Return the [X, Y] coordinate for the center point of the cell that contains the specified text.  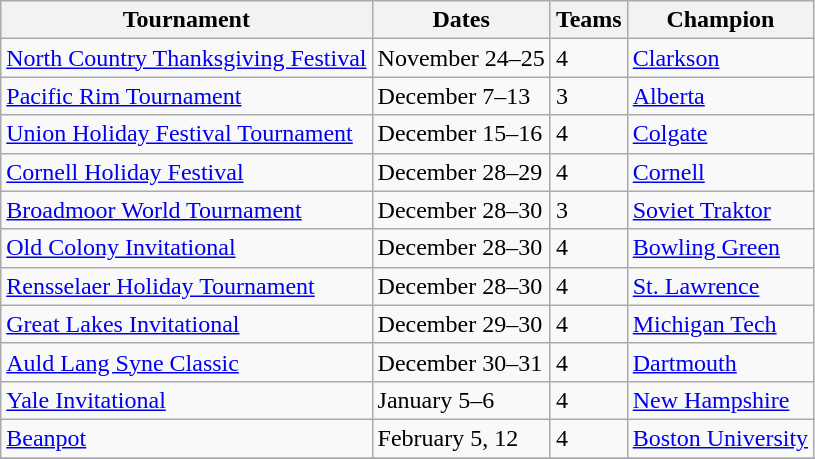
Old Colony Invitational [186, 248]
Clarkson [720, 58]
Auld Lang Syne Classic [186, 362]
December 15–16 [461, 134]
Broadmoor World Tournament [186, 210]
January 5–6 [461, 400]
Michigan Tech [720, 324]
Alberta [720, 96]
Yale Invitational [186, 400]
December 30–31 [461, 362]
Great Lakes Invitational [186, 324]
St. Lawrence [720, 286]
Dartmouth [720, 362]
Union Holiday Festival Tournament [186, 134]
Cornell [720, 172]
North Country Thanksgiving Festival [186, 58]
December 29–30 [461, 324]
Tournament [186, 20]
Teams [588, 20]
Beanpot [186, 438]
November 24–25 [461, 58]
Bowling Green [720, 248]
Rensselaer Holiday Tournament [186, 286]
New Hampshire [720, 400]
Soviet Traktor [720, 210]
Boston University [720, 438]
December 28–29 [461, 172]
Pacific Rim Tournament [186, 96]
December 7–13 [461, 96]
Colgate [720, 134]
Dates [461, 20]
February 5, 12 [461, 438]
Cornell Holiday Festival [186, 172]
Champion [720, 20]
